Locate the cell with the specified text and output its (X, Y) center coordinate. 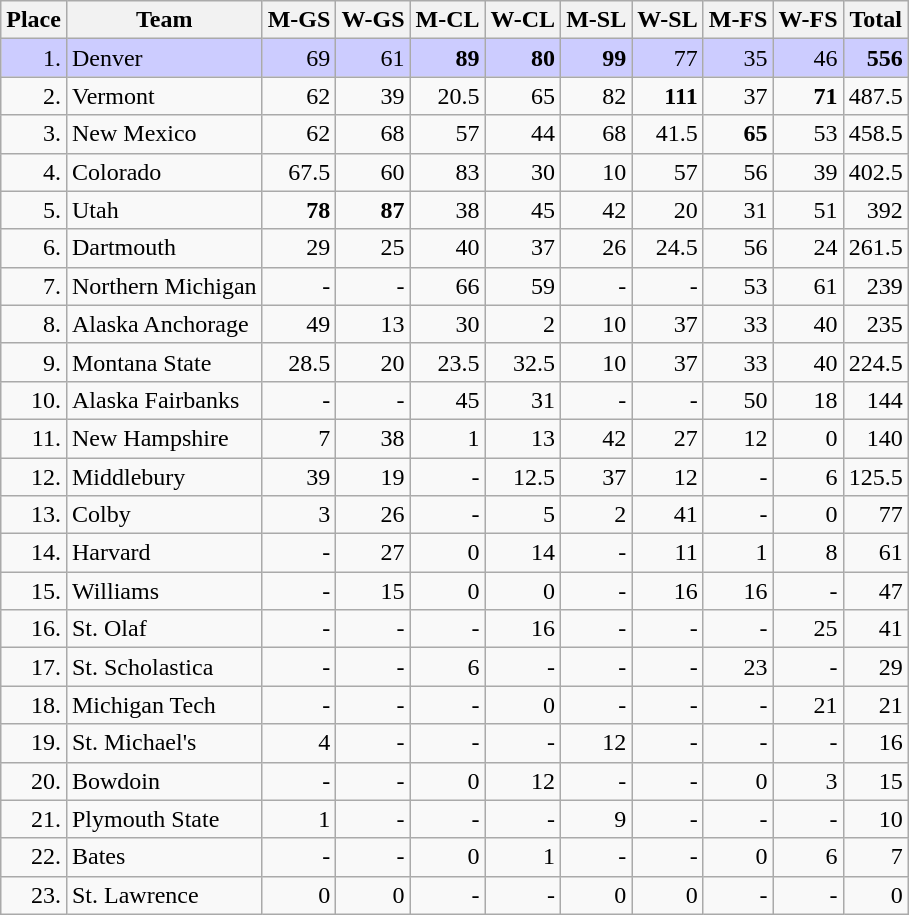
51 (808, 210)
4. (34, 172)
Utah (164, 210)
14. (34, 553)
16. (34, 629)
144 (876, 400)
11 (668, 553)
78 (299, 210)
Vermont (164, 96)
458.5 (876, 134)
14 (523, 553)
Total (876, 20)
60 (373, 172)
8. (34, 324)
W-CL (523, 20)
140 (876, 438)
Michigan Tech (164, 705)
24.5 (668, 248)
15. (34, 591)
87 (373, 210)
41.5 (668, 134)
Place (34, 20)
69 (299, 58)
New Mexico (164, 134)
261.5 (876, 248)
Williams (164, 591)
20. (34, 781)
22. (34, 857)
23.5 (448, 362)
9. (34, 362)
Colby (164, 515)
19 (373, 477)
5. (34, 210)
3. (34, 134)
W-SL (668, 20)
5 (523, 515)
Bates (164, 857)
Denver (164, 58)
18 (808, 400)
46 (808, 58)
St. Scholastica (164, 667)
11. (34, 438)
47 (876, 591)
71 (808, 96)
556 (876, 58)
Northern Michigan (164, 286)
2. (34, 96)
32.5 (523, 362)
M-FS (738, 20)
Montana State (164, 362)
125.5 (876, 477)
Bowdoin (164, 781)
224.5 (876, 362)
Colorado (164, 172)
9 (596, 819)
50 (738, 400)
19. (34, 743)
6. (34, 248)
18. (34, 705)
23 (738, 667)
12.5 (523, 477)
Dartmouth (164, 248)
44 (523, 134)
Alaska Fairbanks (164, 400)
M-CL (448, 20)
28.5 (299, 362)
35 (738, 58)
99 (596, 58)
Harvard (164, 553)
67.5 (299, 172)
21. (34, 819)
W-GS (373, 20)
Alaska Anchorage (164, 324)
W-FS (808, 20)
1. (34, 58)
12. (34, 477)
7. (34, 286)
235 (876, 324)
23. (34, 895)
Plymouth State (164, 819)
66 (448, 286)
24 (808, 248)
487.5 (876, 96)
83 (448, 172)
392 (876, 210)
St. Lawrence (164, 895)
Team (164, 20)
M-GS (299, 20)
239 (876, 286)
111 (668, 96)
8 (808, 553)
80 (523, 58)
49 (299, 324)
89 (448, 58)
82 (596, 96)
M-SL (596, 20)
4 (299, 743)
St. Olaf (164, 629)
10. (34, 400)
402.5 (876, 172)
St. Michael's (164, 743)
17. (34, 667)
Middlebury (164, 477)
20.5 (448, 96)
13. (34, 515)
New Hampshire (164, 438)
59 (523, 286)
